Capture the cell that displays the provided text and extract its (x, y) central coordinate. 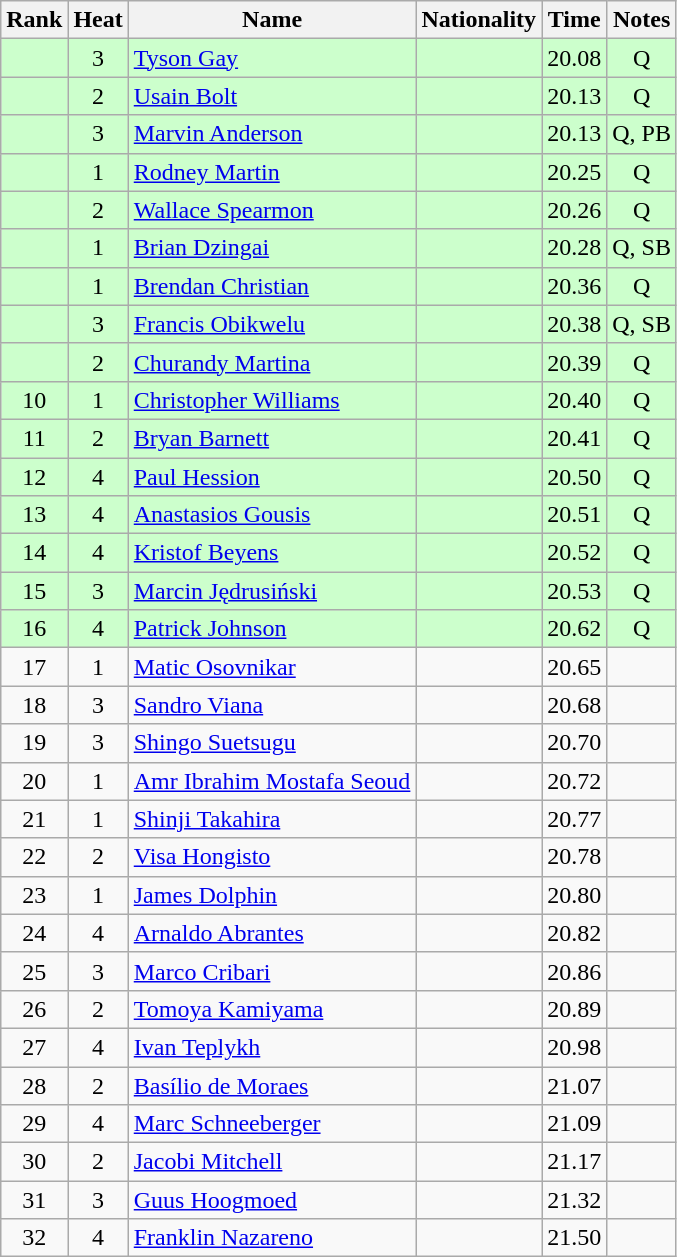
20.80 (574, 895)
20.77 (574, 819)
16 (34, 629)
20.28 (574, 248)
Shingo Suetsugu (272, 743)
29 (34, 1124)
Sandro Viana (272, 705)
27 (34, 1047)
Rank (34, 20)
17 (34, 667)
20.68 (574, 705)
Marcin Jędrusiński (272, 591)
24 (34, 933)
20.82 (574, 933)
Wallace Spearmon (272, 210)
30 (34, 1162)
31 (34, 1200)
20.41 (574, 438)
28 (34, 1085)
20.08 (574, 58)
14 (34, 553)
21 (34, 819)
21.07 (574, 1085)
Tyson Gay (272, 58)
20.50 (574, 477)
20.72 (574, 781)
20.40 (574, 400)
21.50 (574, 1238)
32 (34, 1238)
15 (34, 591)
20.39 (574, 362)
21.17 (574, 1162)
26 (34, 1009)
20.70 (574, 743)
Arnaldo Abrantes (272, 933)
Bryan Barnett (272, 438)
21.09 (574, 1124)
20.25 (574, 172)
13 (34, 515)
Visa Hongisto (272, 857)
Rodney Martin (272, 172)
19 (34, 743)
20.52 (574, 553)
Jacobi Mitchell (272, 1162)
20.86 (574, 971)
12 (34, 477)
Heat (98, 20)
20.62 (574, 629)
25 (34, 971)
Marc Schneeberger (272, 1124)
20.53 (574, 591)
Guus Hoogmoed (272, 1200)
22 (34, 857)
Franklin Nazareno (272, 1238)
Marvin Anderson (272, 134)
Usain Bolt (272, 96)
20.65 (574, 667)
Kristof Beyens (272, 553)
18 (34, 705)
Tomoya Kamiyama (272, 1009)
Amr Ibrahim Mostafa Seoud (272, 781)
20.89 (574, 1009)
Q, PB (642, 134)
20.51 (574, 515)
20.78 (574, 857)
11 (34, 438)
21.32 (574, 1200)
Christopher Williams (272, 400)
20.36 (574, 286)
Name (272, 20)
Time (574, 20)
Churandy Martina (272, 362)
Paul Hession (272, 477)
20.98 (574, 1047)
Notes (642, 20)
20.26 (574, 210)
23 (34, 895)
Shinji Takahira (272, 819)
Matic Osovnikar (272, 667)
Brendan Christian (272, 286)
Marco Cribari (272, 971)
Anastasios Gousis (272, 515)
Patrick Johnson (272, 629)
Nationality (479, 20)
10 (34, 400)
James Dolphin (272, 895)
Francis Obikwelu (272, 324)
20 (34, 781)
20.38 (574, 324)
Ivan Teplykh (272, 1047)
Brian Dzingai (272, 248)
Basílio de Moraes (272, 1085)
